Capture the cell that displays the provided text and extract its (X, Y) central coordinate. 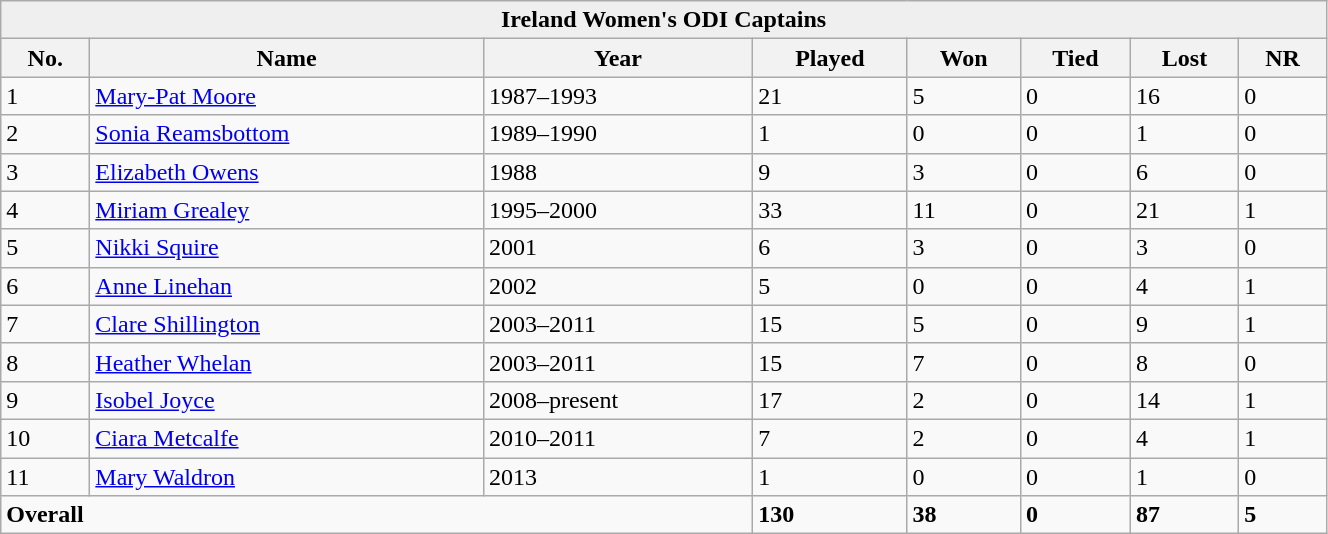
87 (1184, 515)
1995–2000 (618, 210)
14 (1184, 400)
Ireland Women's ODI Captains (664, 20)
Played (830, 58)
1987–1993 (618, 96)
No. (46, 58)
Overall (377, 515)
NR (1283, 58)
Ciara Metcalfe (287, 438)
1989–1990 (618, 134)
Elizabeth Owens (287, 172)
2013 (618, 477)
Mary-Pat Moore (287, 96)
2008–present (618, 400)
2001 (618, 248)
Tied (1075, 58)
Isobel Joyce (287, 400)
Lost (1184, 58)
Name (287, 58)
2010–2011 (618, 438)
Mary Waldron (287, 477)
1988 (618, 172)
38 (964, 515)
Anne Linehan (287, 286)
Won (964, 58)
Sonia Reamsbottom (287, 134)
17 (830, 400)
16 (1184, 96)
33 (830, 210)
Heather Whelan (287, 362)
Miriam Grealey (287, 210)
10 (46, 438)
Year (618, 58)
2002 (618, 286)
130 (830, 515)
Nikki Squire (287, 248)
Clare Shillington (287, 324)
